Locate the cell with the specified text and output its (X, Y) center coordinate. 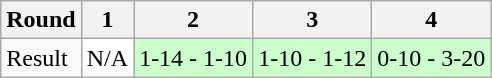
N/A (107, 58)
2 (194, 20)
0-10 - 3-20 (432, 58)
3 (312, 20)
1-14 - 1-10 (194, 58)
1-10 - 1-12 (312, 58)
Round (41, 20)
1 (107, 20)
Result (41, 58)
4 (432, 20)
